Determine the (x, y) coordinate at the center of the cell enclosing the given text.  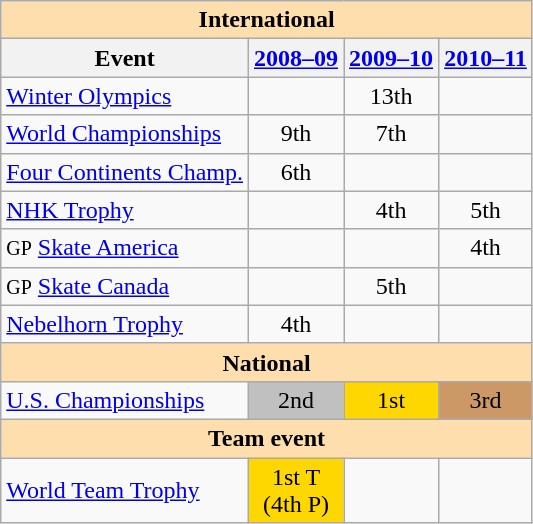
NHK Trophy (125, 210)
World Team Trophy (125, 490)
World Championships (125, 134)
2nd (296, 400)
National (267, 362)
1st (392, 400)
2008–09 (296, 58)
Event (125, 58)
International (267, 20)
2009–10 (392, 58)
Four Continents Champ. (125, 172)
7th (392, 134)
6th (296, 172)
Team event (267, 438)
1st T (4th P) (296, 490)
9th (296, 134)
13th (392, 96)
3rd (486, 400)
U.S. Championships (125, 400)
2010–11 (486, 58)
GP Skate Canada (125, 286)
Winter Olympics (125, 96)
Nebelhorn Trophy (125, 324)
GP Skate America (125, 248)
